Provide the [x, y] coordinate of the cell's center where the given text is located.  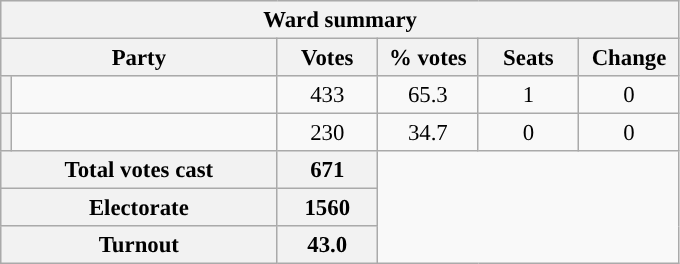
65.3 [428, 95]
Party [139, 58]
34.7 [428, 133]
Turnout [139, 245]
Ward summary [340, 20]
Seats [528, 58]
1560 [328, 208]
Total votes cast [139, 170]
Votes [328, 58]
Electorate [139, 208]
Change [630, 58]
% votes [428, 58]
671 [328, 170]
230 [328, 133]
1 [528, 95]
433 [328, 95]
43.0 [328, 245]
